Identify which cell holds the provided text, then report its [x, y] central coordinate. 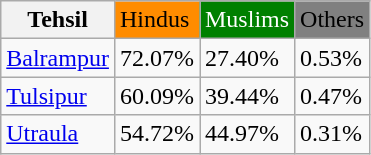
60.09% [156, 96]
Utraula [58, 134]
54.72% [156, 134]
Others [332, 20]
72.07% [156, 58]
Balrampur [58, 58]
0.47% [332, 96]
Hindus [156, 20]
39.44% [248, 96]
0.31% [332, 134]
Muslims [248, 20]
44.97% [248, 134]
0.53% [332, 58]
27.40% [248, 58]
Tehsil [58, 20]
Tulsipur [58, 96]
